Find where the given text appears and provide that cell's center as (x, y) coordinate. 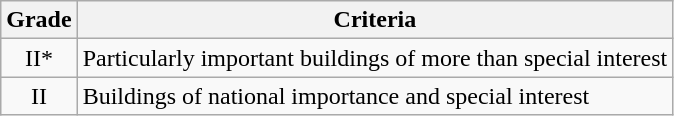
Buildings of national importance and special interest (375, 96)
II (39, 96)
Particularly important buildings of more than special interest (375, 58)
Grade (39, 20)
Criteria (375, 20)
II* (39, 58)
